From the cell containing the given text, extract its center point as [x, y] coordinate. 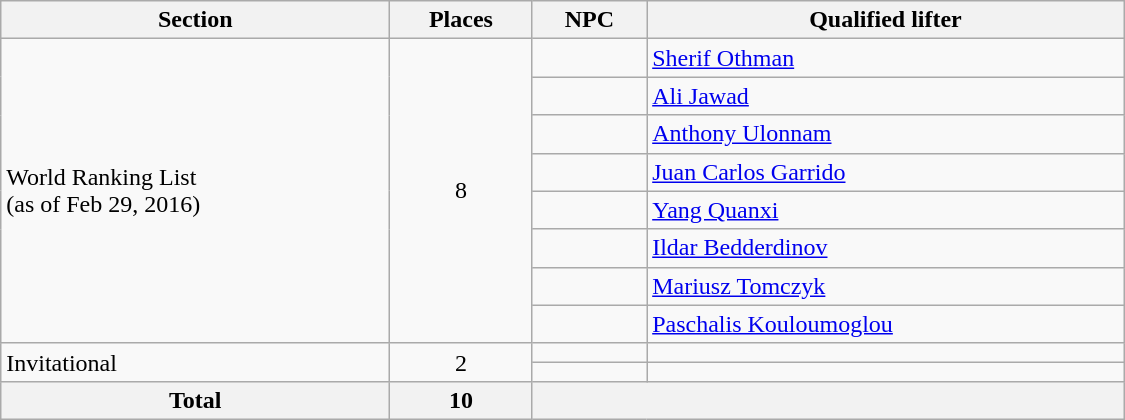
Paschalis Kouloumoglou [886, 324]
Ali Jawad [886, 96]
Yang Quanxi [886, 210]
Anthony Ulonnam [886, 134]
NPC [590, 20]
Places [461, 20]
World Ranking List(as of Feb 29, 2016) [196, 191]
Total [196, 400]
Ildar Bedderdinov [886, 248]
8 [461, 191]
Juan Carlos Garrido [886, 172]
2 [461, 362]
Qualified lifter [886, 20]
Invitational [196, 362]
10 [461, 400]
Section [196, 20]
Mariusz Tomczyk [886, 286]
Sherif Othman [886, 58]
